Extract the [x, y] coordinate from the center of the cell holding the provided text.  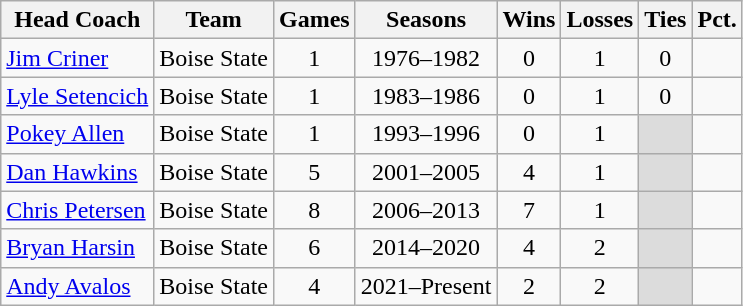
Ties [666, 20]
1993–1996 [426, 134]
Pct. [717, 20]
Pokey Allen [78, 134]
Wins [529, 20]
8 [314, 210]
Team [214, 20]
1983–1986 [426, 96]
Andy Avalos [78, 286]
2001–2005 [426, 172]
Head Coach [78, 20]
Bryan Harsin [78, 248]
2021–Present [426, 286]
Chris Petersen [78, 210]
5 [314, 172]
Jim Criner [78, 58]
Lyle Setencich [78, 96]
7 [529, 210]
6 [314, 248]
Losses [600, 20]
1976–1982 [426, 58]
Dan Hawkins [78, 172]
2006–2013 [426, 210]
Seasons [426, 20]
2014–2020 [426, 248]
Games [314, 20]
